Scan for the cell matching the given text and deliver its [x, y] coordinate at center. 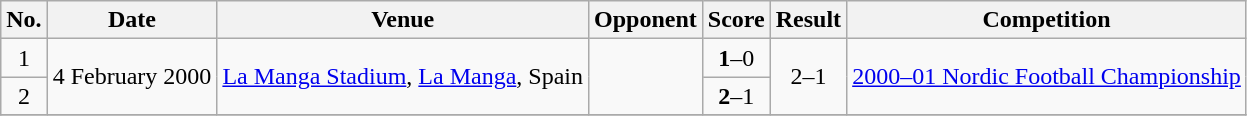
2000–01 Nordic Football Championship [1047, 77]
Result [808, 20]
4 February 2000 [132, 77]
Venue [403, 20]
Date [132, 20]
No. [24, 20]
2 [24, 96]
Score [736, 20]
Opponent [646, 20]
Competition [1047, 20]
1 [24, 58]
La Manga Stadium, La Manga, Spain [403, 77]
1–0 [736, 58]
